For the text-containing cell, return its midpoint in [X, Y] coordinate format. 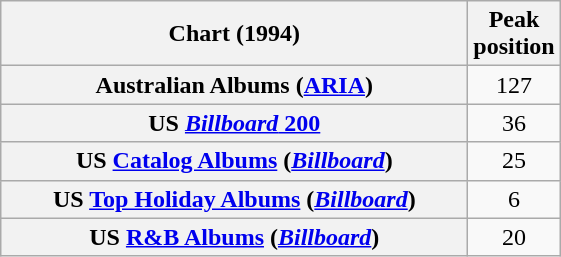
6 [514, 199]
US Billboard 200 [234, 123]
25 [514, 161]
Peakposition [514, 34]
Chart (1994) [234, 34]
US Catalog Albums (Billboard) [234, 161]
20 [514, 237]
US R&B Albums (Billboard) [234, 237]
US Top Holiday Albums (Billboard) [234, 199]
Australian Albums (ARIA) [234, 85]
36 [514, 123]
127 [514, 85]
